Search for the cell housing the specified text and yield its (x, y) center coordinate. 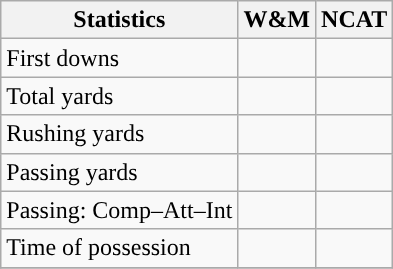
Statistics (120, 20)
Passing yards (120, 172)
Passing: Comp–Att–Int (120, 210)
Rushing yards (120, 134)
Time of possession (120, 248)
First downs (120, 58)
W&M (277, 20)
Total yards (120, 96)
NCAT (354, 20)
